From the cell containing the given text, extract its center point as (X, Y) coordinate. 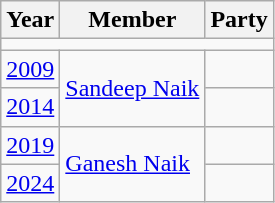
Member (132, 20)
Year (30, 20)
Sandeep Naik (132, 88)
2009 (30, 69)
2014 (30, 107)
Ganesh Naik (132, 164)
2019 (30, 145)
Party (239, 20)
2024 (30, 183)
